Output the [x, y] coordinate of the center of the cell containing the given text.  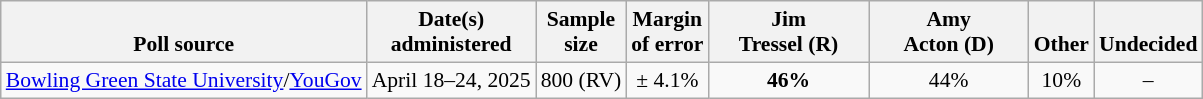
JimTressel (R) [788, 32]
46% [788, 80]
800 (RV) [582, 80]
Other [1062, 32]
Bowling Green State University/YouGov [184, 80]
44% [949, 80]
AmyActon (D) [949, 32]
Poll source [184, 32]
± 4.1% [667, 80]
April 18–24, 2025 [452, 80]
Marginof error [667, 32]
10% [1062, 80]
Samplesize [582, 32]
Date(s)administered [452, 32]
– [1148, 80]
Undecided [1148, 32]
